Pinpoint the cell where the given text exists, returning its [x, y] midpoint coordinate. 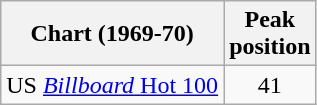
41 [270, 85]
US Billboard Hot 100 [112, 85]
Peakposition [270, 34]
Chart (1969-70) [112, 34]
